Search for the cell housing the specified text and yield its (x, y) center coordinate. 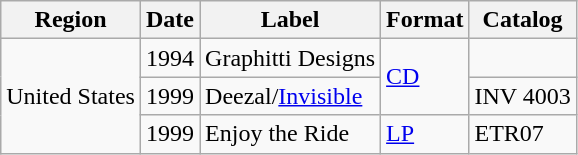
INV 4003 (522, 96)
Label (290, 20)
ETR07 (522, 134)
CD (425, 77)
Region (71, 20)
LP (425, 134)
1994 (170, 58)
Date (170, 20)
Deezal/Invisible (290, 96)
Format (425, 20)
Catalog (522, 20)
Graphitti Designs (290, 58)
United States (71, 96)
Enjoy the Ride (290, 134)
